Find where the given text appears and provide that cell's center as (x, y) coordinate. 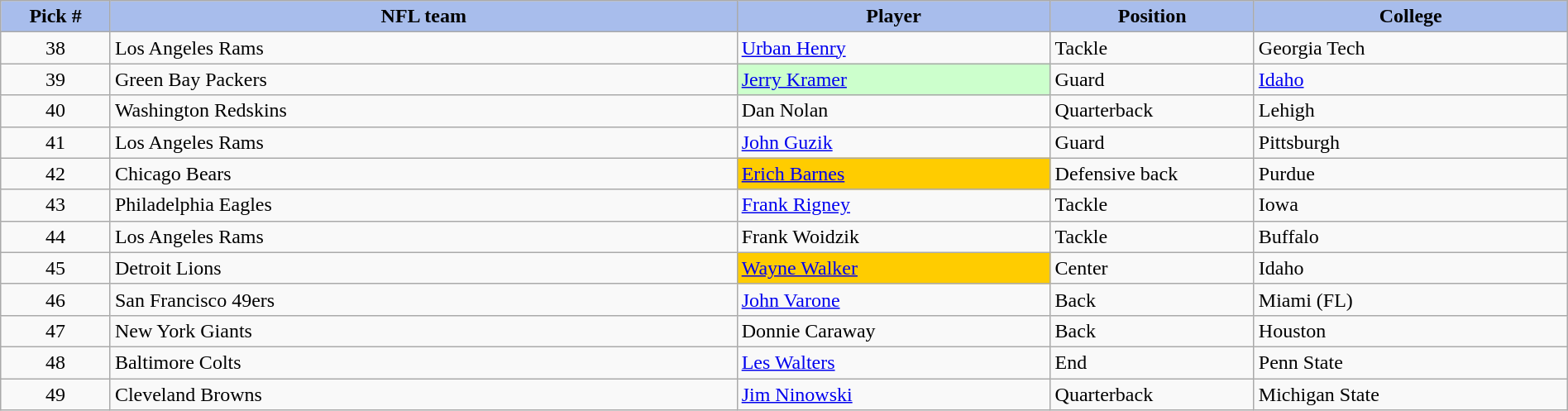
Urban Henry (893, 48)
Pittsburgh (1411, 142)
Washington Redskins (423, 111)
Lehigh (1411, 111)
Philadelphia Eagles (423, 205)
46 (56, 299)
Iowa (1411, 205)
Frank Rigney (893, 205)
43 (56, 205)
Position (1152, 17)
New York Giants (423, 331)
Jim Ninowski (893, 394)
Purdue (1411, 174)
NFL team (423, 17)
Center (1152, 268)
Penn State (1411, 362)
Cleveland Browns (423, 394)
John Varone (893, 299)
Les Walters (893, 362)
End (1152, 362)
48 (56, 362)
45 (56, 268)
Dan Nolan (893, 111)
Buffalo (1411, 237)
Baltimore Colts (423, 362)
49 (56, 394)
47 (56, 331)
Defensive back (1152, 174)
41 (56, 142)
Detroit Lions (423, 268)
Pick # (56, 17)
Frank Woidzik (893, 237)
Miami (FL) (1411, 299)
Player (893, 17)
40 (56, 111)
Green Bay Packers (423, 79)
San Francisco 49ers (423, 299)
Chicago Bears (423, 174)
Erich Barnes (893, 174)
Wayne Walker (893, 268)
44 (56, 237)
38 (56, 48)
Michigan State (1411, 394)
Georgia Tech (1411, 48)
42 (56, 174)
Donnie Caraway (893, 331)
Jerry Kramer (893, 79)
College (1411, 17)
John Guzik (893, 142)
Houston (1411, 331)
39 (56, 79)
